Find where the given text appears and provide that cell's center as (x, y) coordinate. 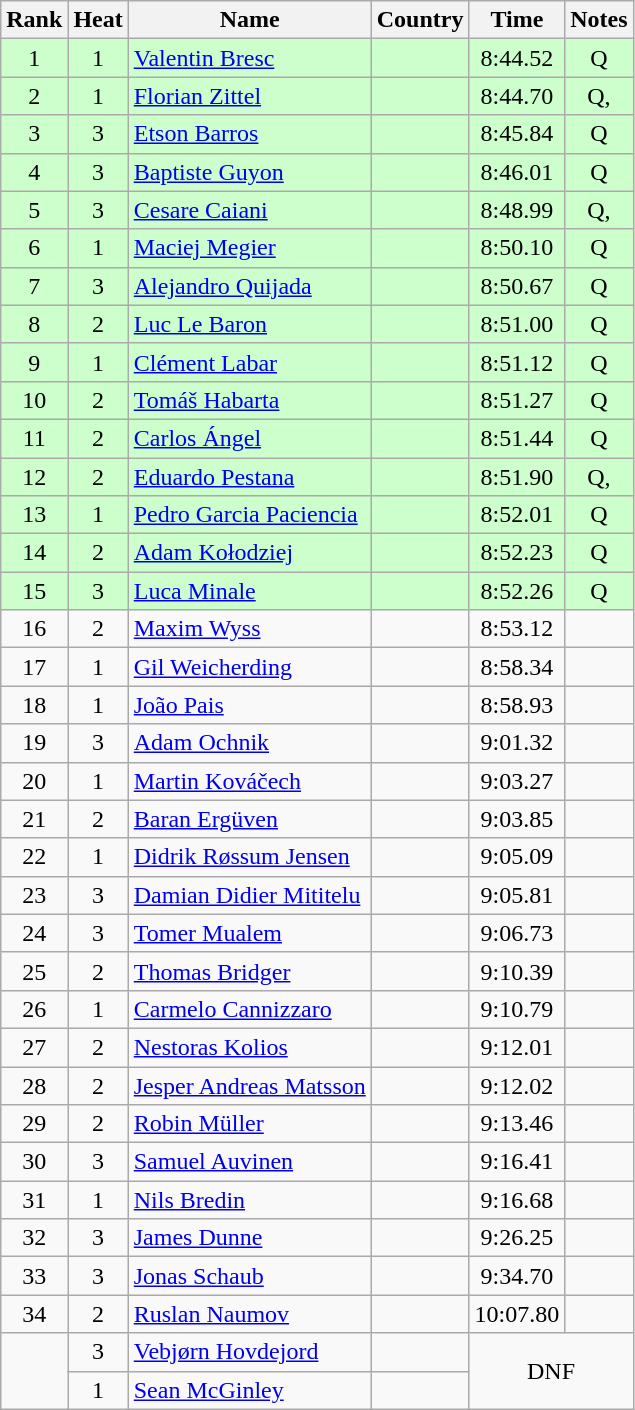
9:16.41 (517, 1162)
Etson Barros (250, 134)
Notes (599, 20)
14 (34, 553)
28 (34, 1085)
Damian Didier Mititelu (250, 895)
9:05.09 (517, 857)
17 (34, 667)
8:45.84 (517, 134)
8:51.27 (517, 400)
João Pais (250, 705)
Heat (98, 20)
9:10.79 (517, 1009)
Eduardo Pestana (250, 477)
18 (34, 705)
8:51.00 (517, 324)
31 (34, 1200)
Nils Bredin (250, 1200)
13 (34, 515)
20 (34, 781)
Baptiste Guyon (250, 172)
9:03.27 (517, 781)
8:44.52 (517, 58)
6 (34, 248)
Vebjørn Hovdejord (250, 1352)
Time (517, 20)
26 (34, 1009)
Gil Weicherding (250, 667)
22 (34, 857)
Jonas Schaub (250, 1276)
9:06.73 (517, 933)
30 (34, 1162)
8:48.99 (517, 210)
27 (34, 1047)
21 (34, 819)
25 (34, 971)
Carmelo Cannizzaro (250, 1009)
Tomáš Habarta (250, 400)
10 (34, 400)
9 (34, 362)
Martin Kováčech (250, 781)
Samuel Auvinen (250, 1162)
11 (34, 438)
DNF (551, 1371)
Thomas Bridger (250, 971)
9:12.02 (517, 1085)
9:34.70 (517, 1276)
8:50.67 (517, 286)
8:52.01 (517, 515)
Clément Labar (250, 362)
33 (34, 1276)
9:16.68 (517, 1200)
29 (34, 1124)
16 (34, 629)
Alejandro Quijada (250, 286)
8 (34, 324)
Rank (34, 20)
Carlos Ángel (250, 438)
Name (250, 20)
Baran Ergüven (250, 819)
5 (34, 210)
Pedro Garcia Paciencia (250, 515)
Luc Le Baron (250, 324)
15 (34, 591)
9:01.32 (517, 743)
9:13.46 (517, 1124)
9:05.81 (517, 895)
7 (34, 286)
Didrik Røssum Jensen (250, 857)
8:44.70 (517, 96)
Maxim Wyss (250, 629)
Valentin Bresc (250, 58)
8:51.12 (517, 362)
Tomer Mualem (250, 933)
10:07.80 (517, 1314)
Adam Ochnik (250, 743)
Maciej Megier (250, 248)
9:03.85 (517, 819)
8:51.90 (517, 477)
34 (34, 1314)
Jesper Andreas Matsson (250, 1085)
19 (34, 743)
Sean McGinley (250, 1390)
8:52.23 (517, 553)
8:53.12 (517, 629)
8:58.34 (517, 667)
Florian Zittel (250, 96)
James Dunne (250, 1238)
8:46.01 (517, 172)
8:51.44 (517, 438)
Luca Minale (250, 591)
4 (34, 172)
8:58.93 (517, 705)
9:12.01 (517, 1047)
9:10.39 (517, 971)
Adam Kołodziej (250, 553)
Cesare Caiani (250, 210)
9:26.25 (517, 1238)
Robin Müller (250, 1124)
12 (34, 477)
8:50.10 (517, 248)
8:52.26 (517, 591)
24 (34, 933)
Country (420, 20)
Nestoras Kolios (250, 1047)
23 (34, 895)
32 (34, 1238)
Ruslan Naumov (250, 1314)
